Locate the cell with the specified text and output its [X, Y] center coordinate. 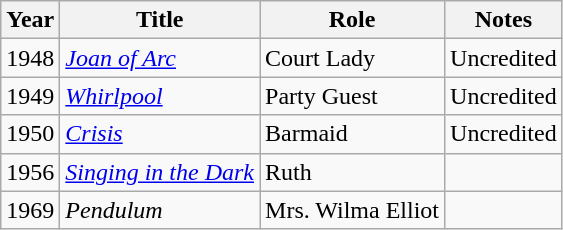
Ruth [352, 172]
Notes [504, 20]
Title [160, 20]
1949 [30, 96]
Year [30, 20]
Singing in the Dark [160, 172]
Joan of Arc [160, 58]
1956 [30, 172]
Mrs. Wilma Elliot [352, 210]
Court Lady [352, 58]
1950 [30, 134]
Pendulum [160, 210]
1969 [30, 210]
Role [352, 20]
Whirlpool [160, 96]
Barmaid [352, 134]
Party Guest [352, 96]
Crisis [160, 134]
1948 [30, 58]
